Identify which cell holds the provided text, then report its (x, y) central coordinate. 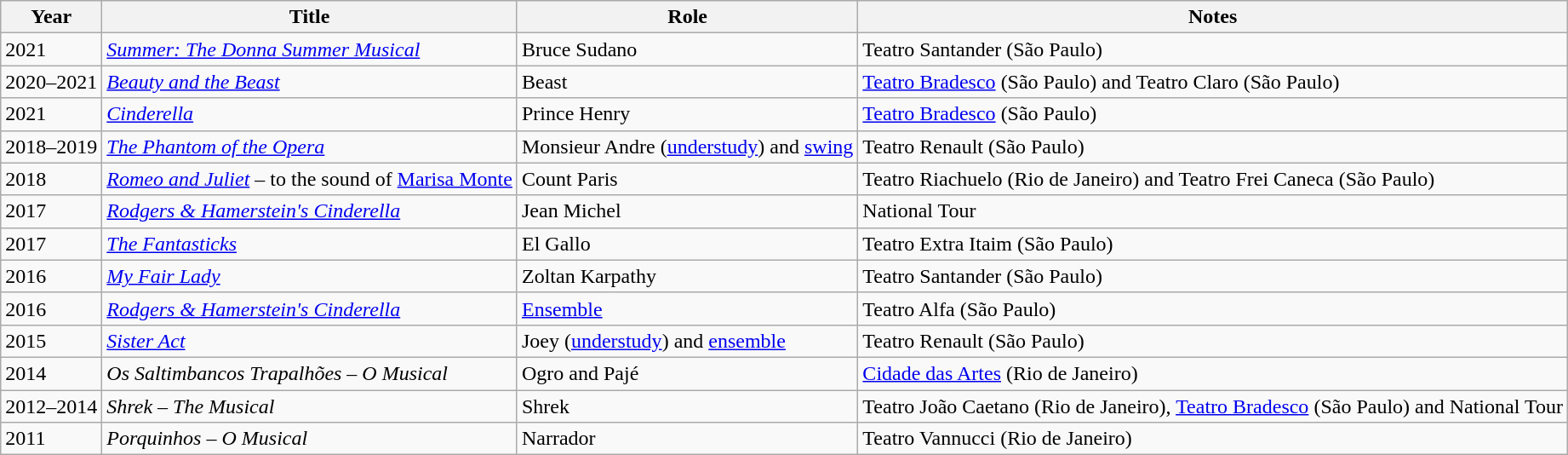
Bruce Sudano (687, 49)
Teatro João Caetano (Rio de Janeiro), Teatro Bradesco (São Paulo) and National Tour (1213, 406)
Shrek – The Musical (310, 406)
2014 (51, 373)
National Tour (1213, 211)
Sister Act (310, 341)
Teatro Bradesco (São Paulo) (1213, 114)
Role (687, 17)
Teatro Vannucci (Rio de Janeiro) (1213, 439)
Ogro and Pajé (687, 373)
Notes (1213, 17)
Zoltan Karpathy (687, 276)
My Fair Lady (310, 276)
Beauty and the Beast (310, 82)
Cidade das Artes (Rio de Janeiro) (1213, 373)
Teatro Extra Itaim (São Paulo) (1213, 244)
Narrador (687, 439)
Ensemble (687, 308)
The Phantom of the Opera (310, 147)
Monsieur Andre (understudy) and swing (687, 147)
Teatro Alfa (São Paulo) (1213, 308)
2020–2021 (51, 82)
2012–2014 (51, 406)
Shrek (687, 406)
Romeo and Juliet – to the sound of Marisa Monte (310, 179)
El Gallo (687, 244)
Title (310, 17)
Teatro Bradesco (São Paulo) and Teatro Claro (São Paulo) (1213, 82)
Summer: The Donna Summer Musical (310, 49)
Prince Henry (687, 114)
Year (51, 17)
The Fantasticks (310, 244)
2018 (51, 179)
2011 (51, 439)
Count Paris (687, 179)
Cinderella (310, 114)
2018–2019 (51, 147)
Jean Michel (687, 211)
Joey (understudy) and ensemble (687, 341)
Beast (687, 82)
Os Saltimbancos Trapalhões – O Musical (310, 373)
Porquinhos – O Musical (310, 439)
Teatro Riachuelo (Rio de Janeiro) and Teatro Frei Caneca (São Paulo) (1213, 179)
2015 (51, 341)
